Extract the (x, y) coordinate from the center of the cell holding the provided text.  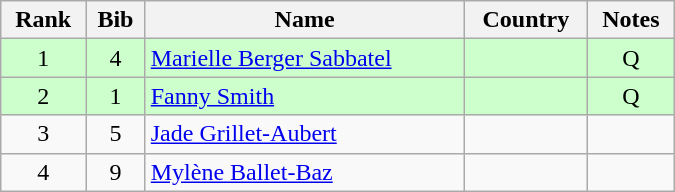
3 (44, 134)
Mylène Ballet-Baz (304, 172)
Rank (44, 20)
Bib (116, 20)
Fanny Smith (304, 96)
Country (526, 20)
Jade Grillet-Aubert (304, 134)
2 (44, 96)
Notes (632, 20)
5 (116, 134)
9 (116, 172)
Marielle Berger Sabbatel (304, 58)
Name (304, 20)
